Provide the (X, Y) coordinate of the cell's center where the given text is located.  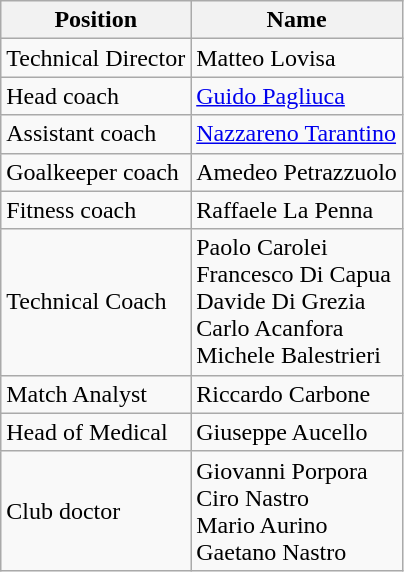
Raffaele La Penna (297, 210)
Goalkeeper coach (96, 172)
Technical Coach (96, 302)
Riccardo Carbone (297, 394)
Head coach (96, 96)
Club doctor (96, 510)
Giovanni Porpora Ciro Nastro Mario Aurino Gaetano Nastro (297, 510)
Fitness coach (96, 210)
Nazzareno Tarantino (297, 134)
Paolo Carolei Francesco Di Capua Davide Di Grezia Carlo Acanfora Michele Balestrieri (297, 302)
Assistant coach (96, 134)
Amedeo Petrazzuolo (297, 172)
Guido Pagliuca (297, 96)
Giuseppe Aucello (297, 432)
Match Analyst (96, 394)
Head of Medical (96, 432)
Name (297, 20)
Matteo Lovisa (297, 58)
Technical Director (96, 58)
Position (96, 20)
